Search for the cell housing the specified text and yield its [x, y] center coordinate. 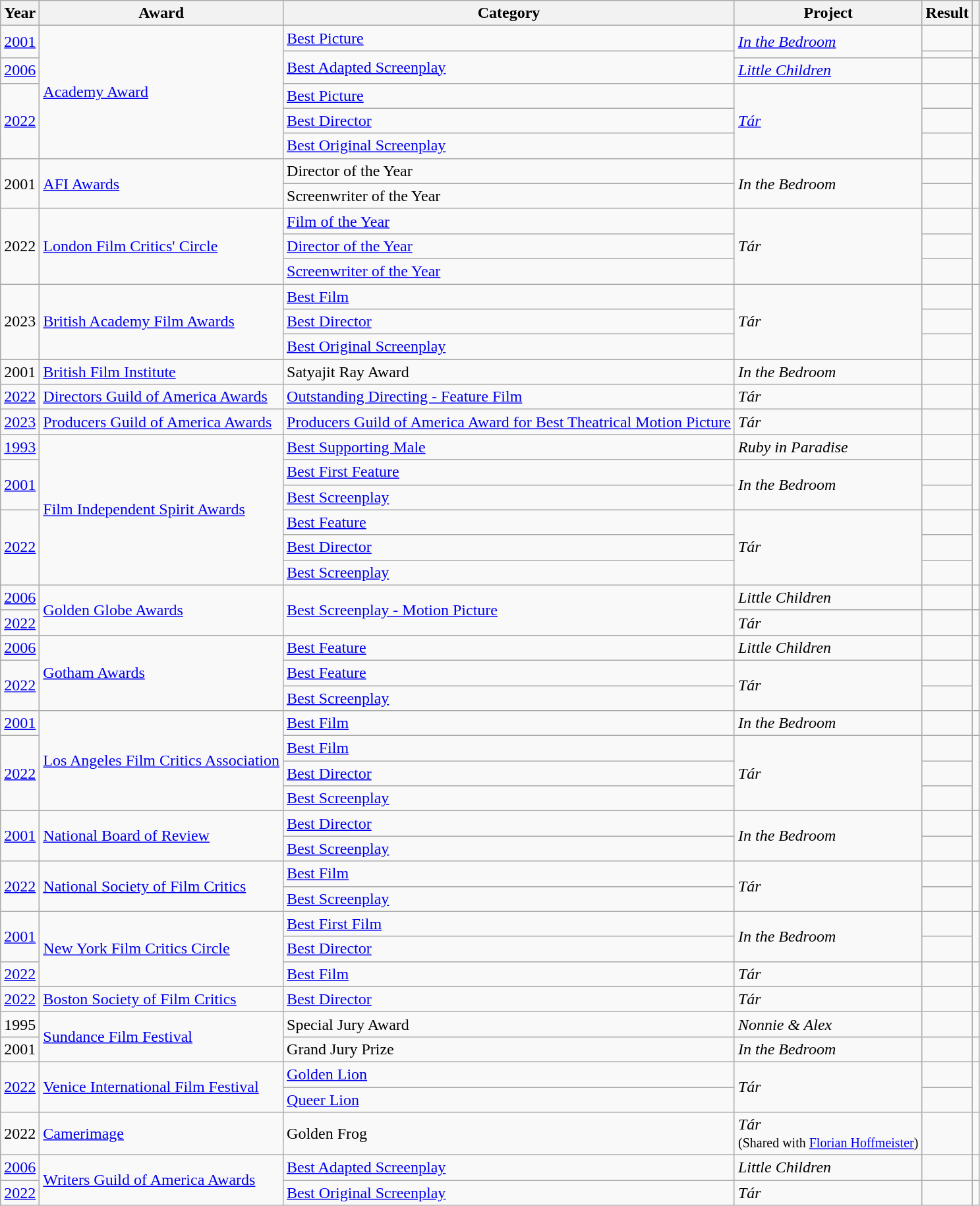
Gotham Awards [161, 673]
Best Supporting Male [509, 447]
National Board of Review [161, 836]
Queer Lion [509, 1099]
Golden Lion [509, 1074]
Camerimage [161, 1134]
Tár (Shared with Florian Hoffmeister) [828, 1134]
Producers Guild of America Awards [161, 422]
Grand Jury Prize [509, 1049]
National Society of Film Critics [161, 886]
Ruby in Paradise [828, 447]
New York Film Critics Circle [161, 949]
British Film Institute [161, 372]
Producers Guild of America Award for Best Theatrical Motion Picture [509, 422]
Special Jury Award [509, 1024]
Venice International Film Festival [161, 1087]
Best First Feature [509, 472]
Sundance Film Festival [161, 1037]
AFI Awards [161, 183]
British Academy Film Awards [161, 321]
Best First Film [509, 924]
Boston Society of Film Critics [161, 999]
Golden Frog [509, 1134]
Satyajit Ray Award [509, 372]
Year [20, 13]
Los Angeles Film Critics Association [161, 761]
Outstanding Directing - Feature Film [509, 397]
Best Screenplay - Motion Picture [509, 610]
Writers Guild of America Awards [161, 1180]
1993 [20, 447]
Academy Award [161, 92]
Project [828, 13]
Result [947, 13]
1995 [20, 1024]
Film Independent Spirit Awards [161, 510]
Directors Guild of America Awards [161, 397]
London Film Critics' Circle [161, 246]
Film of the Year [509, 221]
Nonnie & Alex [828, 1024]
Golden Globe Awards [161, 610]
Category [509, 13]
Award [161, 13]
